Find where the given text appears and provide that cell's center as (x, y) coordinate. 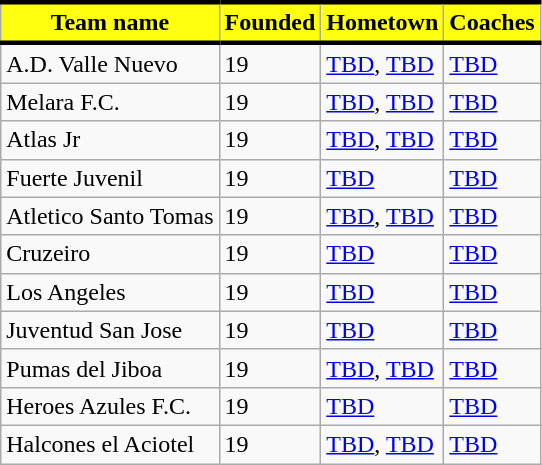
Halcones el Aciotel (110, 444)
Atlas Jr (110, 140)
Los Angeles (110, 292)
Melara F.C. (110, 102)
Hometown (382, 22)
Team name (110, 22)
Cruzeiro (110, 254)
A.D. Valle Nuevo (110, 63)
Juventud San Jose (110, 330)
Pumas del Jiboa (110, 368)
Founded (270, 22)
Heroes Azules F.C. (110, 406)
Fuerte Juvenil (110, 178)
Atletico Santo Tomas (110, 216)
Coaches (492, 22)
